Capture the cell that displays the provided text and extract its (x, y) central coordinate. 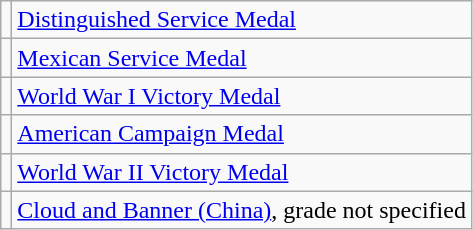
American Campaign Medal (242, 134)
Mexican Service Medal (242, 58)
Cloud and Banner (China), grade not specified (242, 210)
Distinguished Service Medal (242, 20)
World War I Victory Medal (242, 96)
World War II Victory Medal (242, 172)
